Find where the given text appears and provide that cell's center as [X, Y] coordinate. 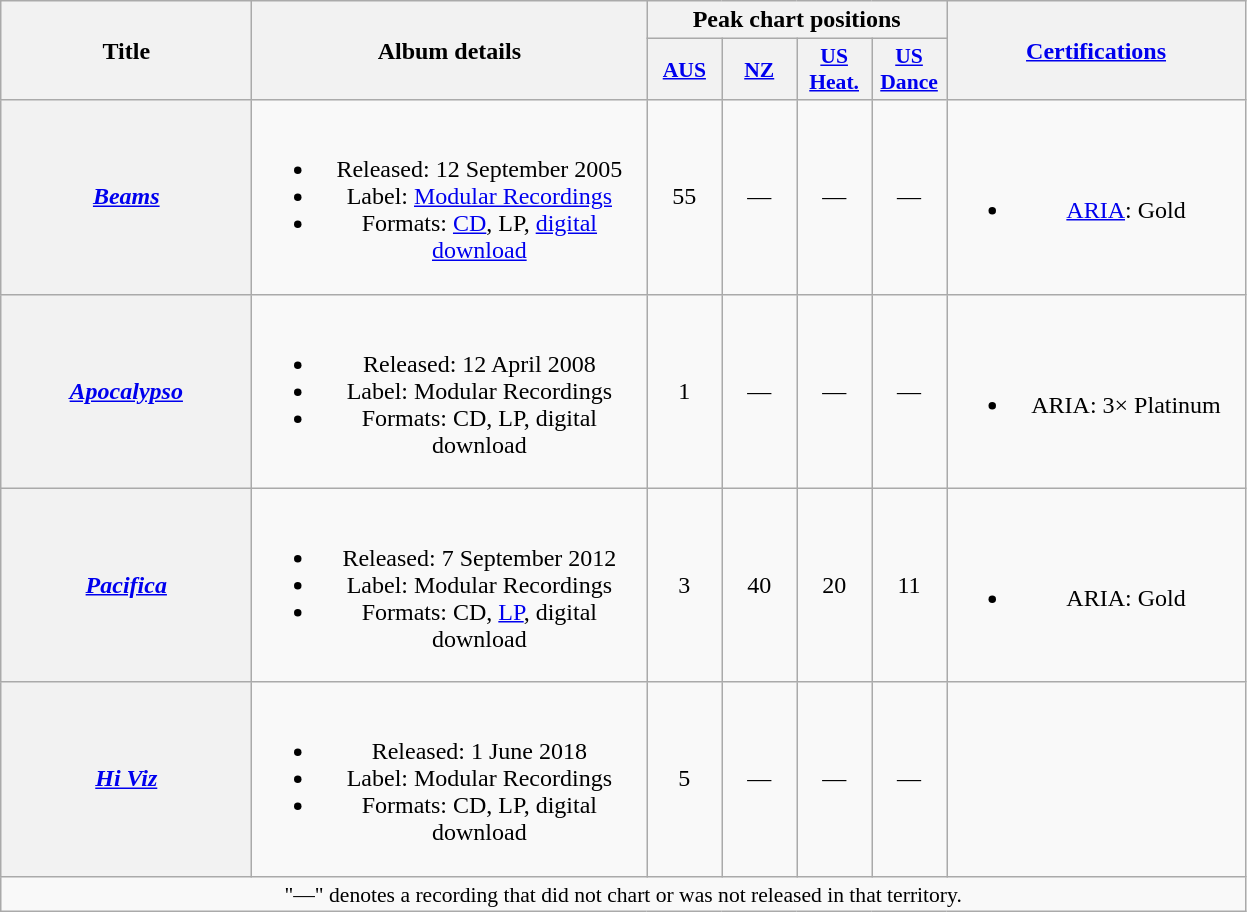
"—" denotes a recording that did not chart or was not released in that territory. [624, 894]
Released: 12 September 2005Label: Modular RecordingsFormats: CD, LP, digital download [450, 197]
Apocalypso [126, 391]
Released: 7 September 2012Label: Modular RecordingsFormats: CD, LP, digital download [450, 585]
3 [684, 585]
NZ [760, 70]
ARIA: 3× Platinum [1096, 391]
Pacifica [126, 585]
Released: 1 June 2018Label: Modular RecordingsFormats: CD, LP, digital download [450, 779]
Hi Viz [126, 779]
Peak chart positions [797, 20]
20 [834, 585]
55 [684, 197]
Beams [126, 197]
11 [910, 585]
40 [760, 585]
Album details [450, 50]
AUS [684, 70]
Released: 12 April 2008Label: Modular RecordingsFormats: CD, LP, digital download [450, 391]
1 [684, 391]
Title [126, 50]
5 [684, 779]
US Dance [910, 70]
Certifications [1096, 50]
US Heat. [834, 70]
